Output the [x, y] coordinate of the center of the cell containing the given text.  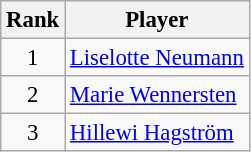
Marie Wennersten [158, 95]
Player [158, 20]
3 [33, 133]
Liselotte Neumann [158, 58]
Rank [33, 20]
Hillewi Hagström [158, 133]
1 [33, 58]
2 [33, 95]
